Search for the cell housing the specified text and yield its (x, y) center coordinate. 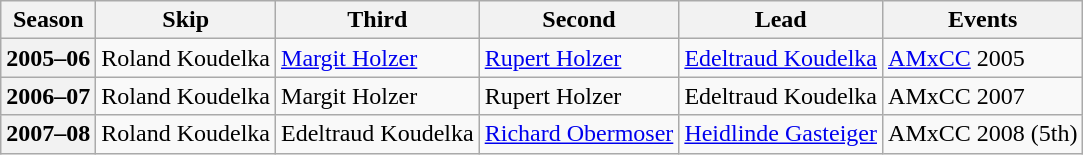
2005–06 (48, 58)
Season (48, 20)
Richard Obermoser (579, 134)
Events (983, 20)
AMxCC 2007 (983, 96)
2006–07 (48, 96)
AMxCC 2005 (983, 58)
Lead (781, 20)
2007–08 (48, 134)
Second (579, 20)
AMxCC 2008 (5th) (983, 134)
Heidlinde Gasteiger (781, 134)
Skip (186, 20)
Third (378, 20)
